Capture the cell that displays the provided text and extract its [X, Y] central coordinate. 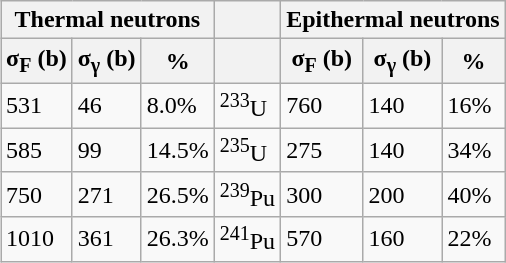
14.5% [178, 150]
Epithermal neutrons [394, 20]
40% [474, 194]
22% [474, 240]
16% [474, 106]
239Pu [247, 194]
275 [322, 150]
8.0% [178, 106]
241Pu [247, 240]
361 [106, 240]
570 [322, 240]
26.5% [178, 194]
1010 [37, 240]
200 [402, 194]
760 [322, 106]
271 [106, 194]
300 [322, 194]
531 [37, 106]
235U [247, 150]
46 [106, 106]
26.3% [178, 240]
585 [37, 150]
Thermal neutrons [108, 20]
233U [247, 106]
750 [37, 194]
34% [474, 150]
160 [402, 240]
99 [106, 150]
